Detect which cell encompasses the target text, then output its (X, Y) center coordinate. 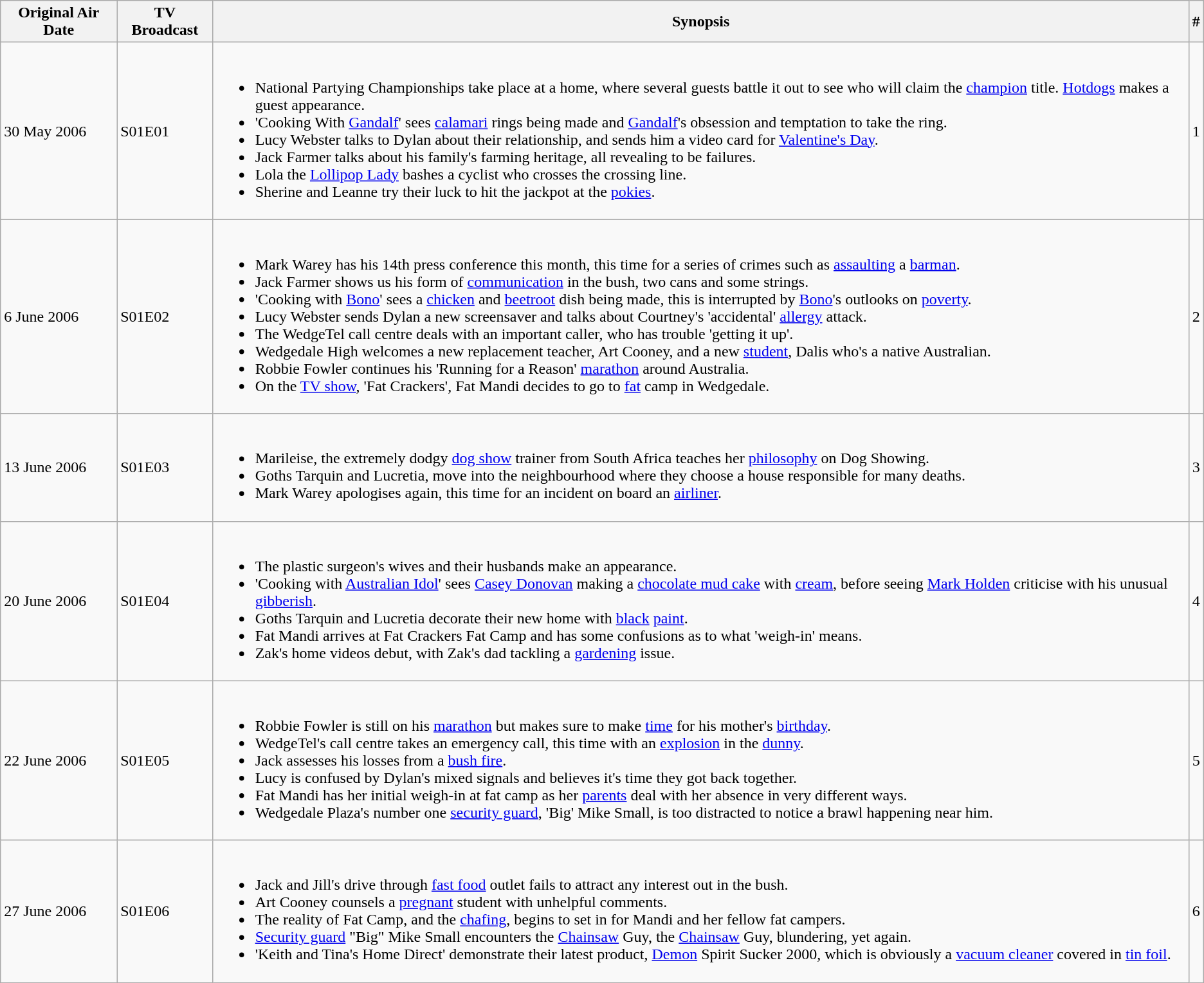
S01E03 (165, 467)
4 (1196, 601)
13 June 2006 (59, 467)
30 May 2006 (59, 131)
Original Air Date (59, 22)
Synopsis (701, 22)
20 June 2006 (59, 601)
27 June 2006 (59, 911)
22 June 2006 (59, 760)
S01E06 (165, 911)
S01E02 (165, 317)
1 (1196, 131)
S01E04 (165, 601)
S01E01 (165, 131)
S01E05 (165, 760)
TV Broadcast (165, 22)
3 (1196, 467)
6 June 2006 (59, 317)
6 (1196, 911)
5 (1196, 760)
2 (1196, 317)
# (1196, 22)
